Return [x, y] of the center of cell containing provided text 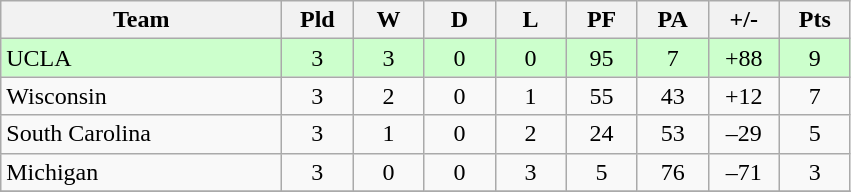
–29 [744, 134]
Pld [318, 20]
L [530, 20]
43 [672, 96]
53 [672, 134]
55 [602, 96]
24 [602, 134]
W [388, 20]
95 [602, 58]
PA [672, 20]
Pts [814, 20]
+88 [744, 58]
UCLA [142, 58]
Wisconsin [142, 96]
–71 [744, 172]
9 [814, 58]
+12 [744, 96]
D [460, 20]
Team [142, 20]
PF [602, 20]
+/- [744, 20]
Michigan [142, 172]
76 [672, 172]
South Carolina [142, 134]
